Provide the (x, y) coordinate of the cell's center where the given text is located.  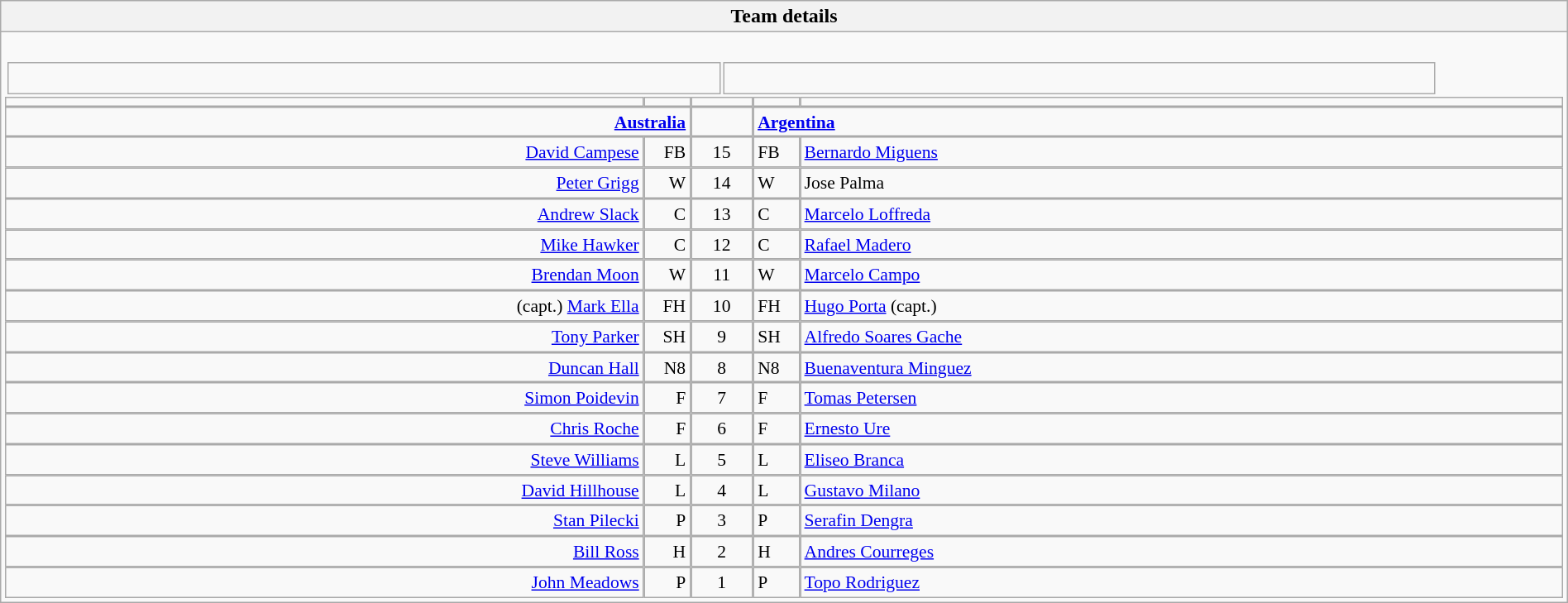
Andres Courreges (1181, 551)
Serafin Dengra (1181, 521)
Andrew Slack (324, 213)
Tomas Petersen (1181, 399)
6 (721, 428)
Eliseo Branca (1181, 460)
David Hillhouse (324, 490)
Topo Rodriguez (1181, 582)
3 (721, 521)
14 (721, 184)
9 (721, 336)
Argentina (1158, 122)
David Campese (324, 152)
13 (721, 213)
Gustavo Milano (1181, 490)
2 (721, 551)
Steve Williams (324, 460)
Mike Hawker (324, 245)
Duncan Hall (324, 367)
4 (721, 490)
Brendan Moon (324, 275)
Bernardo Miguens (1181, 152)
7 (721, 399)
Australia (347, 122)
Simon Poidevin (324, 399)
Hugo Porta (capt.) (1181, 306)
Bill Ross (324, 551)
Jose Palma (1181, 184)
11 (721, 275)
(capt.) Mark Ella (324, 306)
10 (721, 306)
Peter Grigg (324, 184)
15 (721, 152)
John Meadows (324, 582)
Alfredo Soares Gache (1181, 336)
12 (721, 245)
Team details (784, 17)
Ernesto Ure (1181, 428)
8 (721, 367)
Marcelo Campo (1181, 275)
Rafael Madero (1181, 245)
Marcelo Loffreda (1181, 213)
Buenaventura Minguez (1181, 367)
5 (721, 460)
1 (721, 582)
Tony Parker (324, 336)
Stan Pilecki (324, 521)
Chris Roche (324, 428)
